Return the [X, Y] coordinate for the center point of the cell that contains the specified text.  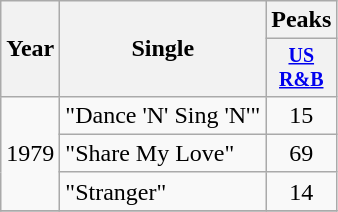
Peaks [302, 20]
"Share My Love" [163, 153]
15 [302, 115]
"Stranger" [163, 191]
"Dance 'N' Sing 'N'" [163, 115]
1979 [30, 153]
Year [30, 49]
USR&B [302, 68]
Single [163, 49]
14 [302, 191]
69 [302, 153]
